Detect which cell encompasses the target text, then output its [x, y] center coordinate. 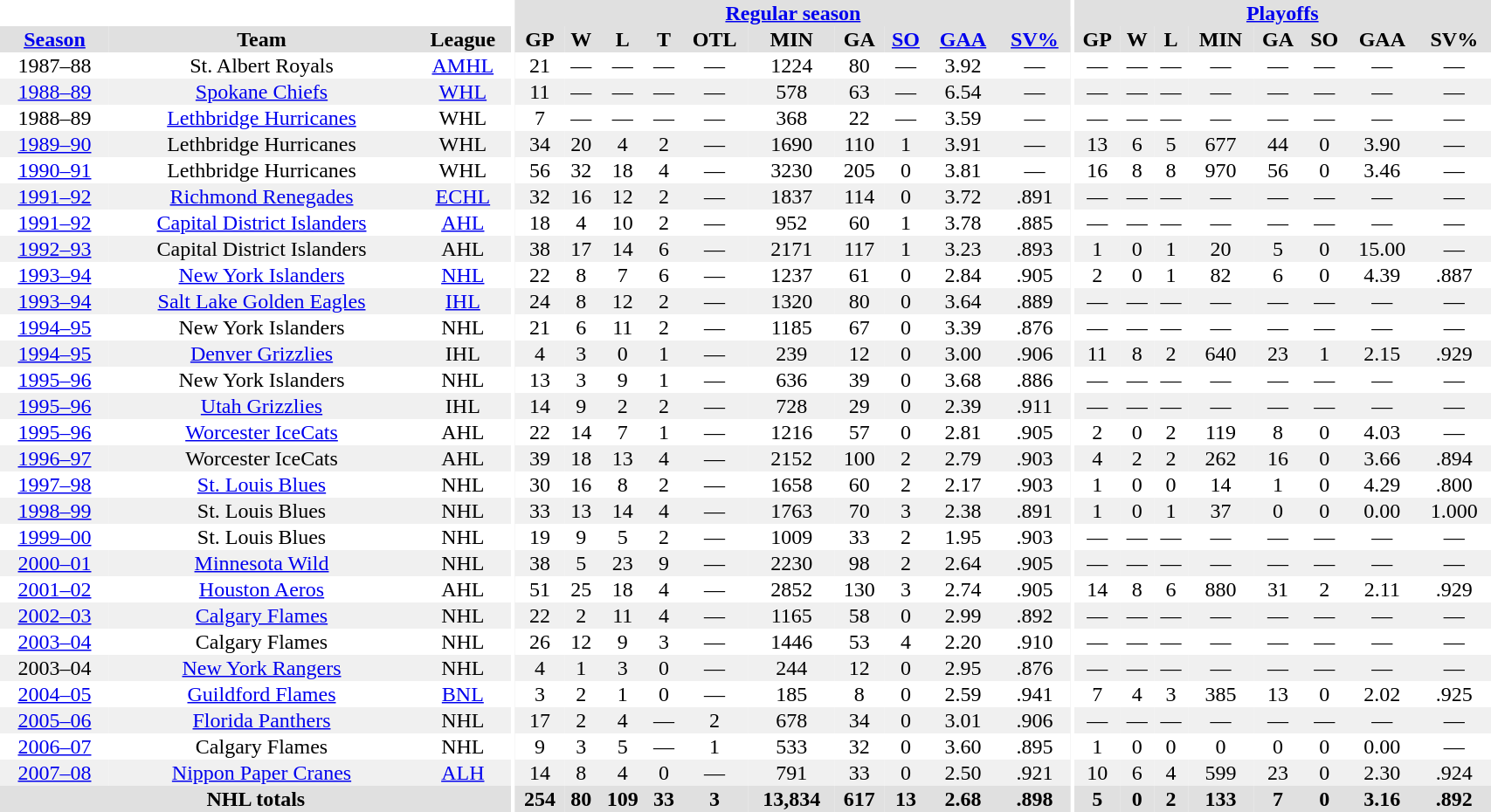
3.64 [963, 301]
ECHL [463, 196]
2.68 [963, 799]
636 [791, 380]
44 [1278, 144]
1165 [791, 616]
Denver Grizzlies [262, 354]
2.38 [963, 511]
3.60 [963, 747]
53 [859, 642]
Regular season [793, 13]
1990–91 [54, 170]
2852 [791, 589]
2.11 [1382, 589]
2004–05 [54, 694]
.800 [1453, 485]
791 [791, 773]
2007–08 [54, 773]
1996–97 [54, 458]
2.79 [963, 458]
NHL totals [256, 799]
63 [859, 92]
205 [859, 170]
New York Rangers [262, 668]
110 [859, 144]
.889 [1034, 301]
1837 [791, 196]
2.30 [1382, 773]
T [664, 39]
70 [859, 511]
970 [1221, 170]
1658 [791, 485]
262 [1221, 458]
3.00 [963, 354]
2.50 [963, 773]
1997–98 [54, 485]
385 [1221, 694]
1763 [791, 511]
1.95 [963, 537]
254 [540, 799]
617 [859, 799]
533 [791, 747]
2000–01 [54, 563]
26 [540, 642]
1009 [791, 537]
2002–03 [54, 616]
Houston Aeros [262, 589]
1987–88 [54, 65]
3.78 [963, 223]
.925 [1453, 694]
244 [791, 668]
29 [859, 406]
100 [859, 458]
ALH [463, 773]
.895 [1034, 747]
30 [540, 485]
1185 [791, 327]
82 [1221, 275]
Spokane Chiefs [262, 92]
.911 [1034, 406]
.886 [1034, 380]
2.95 [963, 668]
4.03 [1382, 432]
.898 [1034, 799]
.910 [1034, 642]
37 [1221, 511]
Team [262, 39]
58 [859, 616]
728 [791, 406]
2171 [791, 249]
3.92 [963, 65]
BNL [463, 694]
3.72 [963, 196]
2001–02 [54, 589]
2.64 [963, 563]
185 [791, 694]
2.17 [963, 485]
1.000 [1453, 511]
Nippon Paper Cranes [262, 773]
952 [791, 223]
13,834 [791, 799]
1999–00 [54, 537]
599 [1221, 773]
2.81 [963, 432]
1216 [791, 432]
OTL [714, 39]
3.59 [963, 118]
1446 [791, 642]
Guildford Flames [262, 694]
3.39 [963, 327]
2.74 [963, 589]
2005–06 [54, 720]
1992–93 [54, 249]
880 [1221, 589]
117 [859, 249]
3.68 [963, 380]
3230 [791, 170]
Season [54, 39]
6.54 [963, 92]
2.15 [1382, 354]
1989–90 [54, 144]
2.84 [963, 275]
2230 [791, 563]
1224 [791, 65]
2006–07 [54, 747]
2.02 [1382, 694]
Minnesota Wild [262, 563]
AMHL [463, 65]
Playoffs [1282, 13]
3.90 [1382, 144]
368 [791, 118]
1998–99 [54, 511]
3.16 [1382, 799]
67 [859, 327]
51 [540, 589]
109 [623, 799]
19 [540, 537]
15.00 [1382, 249]
.941 [1034, 694]
4.29 [1382, 485]
119 [1221, 432]
678 [791, 720]
114 [859, 196]
31 [1278, 589]
3.23 [963, 249]
1690 [791, 144]
4.39 [1382, 275]
677 [1221, 144]
.885 [1034, 223]
24 [540, 301]
3.91 [963, 144]
2.59 [963, 694]
98 [859, 563]
League [463, 39]
640 [1221, 354]
Utah Grizzlies [262, 406]
2.99 [963, 616]
3.01 [963, 720]
.893 [1034, 249]
133 [1221, 799]
St. Albert Royals [262, 65]
Richmond Renegades [262, 196]
3.66 [1382, 458]
25 [582, 589]
2.20 [963, 642]
61 [859, 275]
Salt Lake Golden Eagles [262, 301]
578 [791, 92]
.887 [1453, 275]
130 [859, 589]
Florida Panthers [262, 720]
1320 [791, 301]
3.81 [963, 170]
57 [859, 432]
3.46 [1382, 170]
.921 [1034, 773]
2.39 [963, 406]
1237 [791, 275]
2152 [791, 458]
.894 [1453, 458]
.924 [1453, 773]
239 [791, 354]
